Capture the cell that displays the provided text and extract its (x, y) central coordinate. 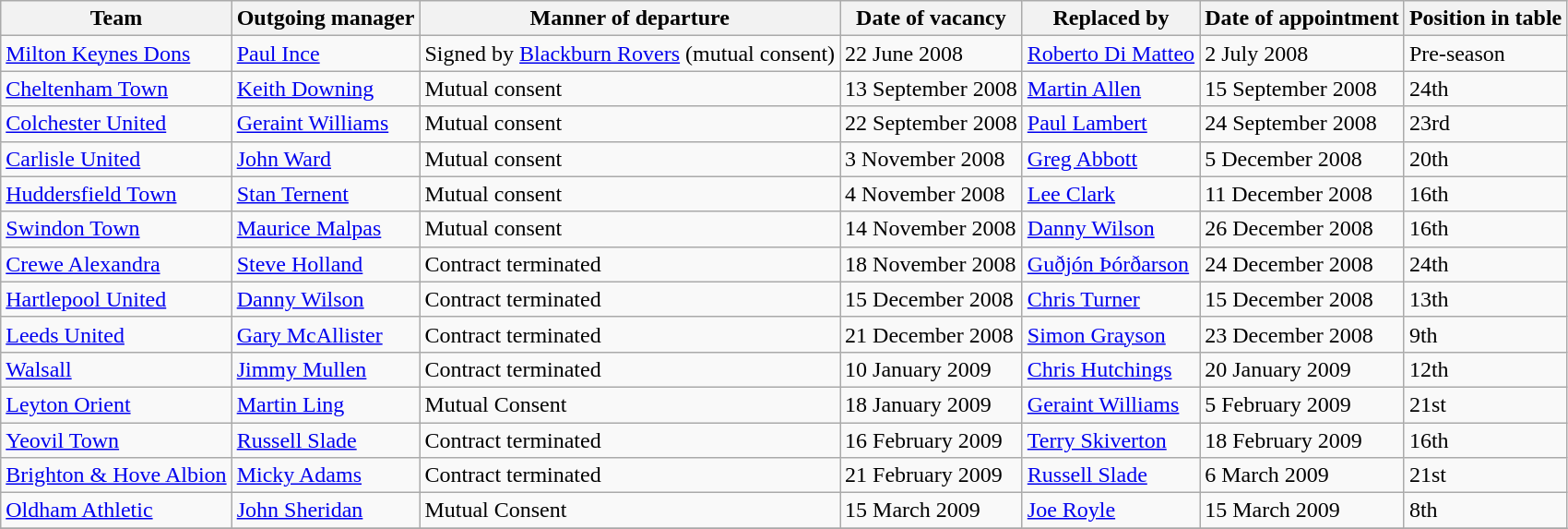
8th (1485, 511)
22 September 2008 (932, 124)
Manner of departure (630, 18)
16 February 2009 (932, 440)
Position in table (1485, 18)
Keith Downing (326, 89)
18 November 2008 (932, 264)
4 November 2008 (932, 194)
Yeovil Town (116, 440)
13 September 2008 (932, 89)
Crewe Alexandra (116, 264)
Date of vacancy (932, 18)
Chris Hutchings (1111, 369)
13th (1485, 299)
21 December 2008 (932, 334)
12th (1485, 369)
Simon Grayson (1111, 334)
Signed by Blackburn Rovers (mutual consent) (630, 54)
18 January 2009 (932, 404)
Gary McAllister (326, 334)
Leeds United (116, 334)
9th (1485, 334)
3 November 2008 (932, 159)
2 July 2008 (1302, 54)
Roberto Di Matteo (1111, 54)
Huddersfield Town (116, 194)
Greg Abbott (1111, 159)
23 December 2008 (1302, 334)
Chris Turner (1111, 299)
Leyton Orient (116, 404)
Stan Ternent (326, 194)
Martin Allen (1111, 89)
20th (1485, 159)
23rd (1485, 124)
6 March 2009 (1302, 475)
Paul Lambert (1111, 124)
10 January 2009 (932, 369)
Carlisle United (116, 159)
Swindon Town (116, 229)
Lee Clark (1111, 194)
26 December 2008 (1302, 229)
Micky Adams (326, 475)
Oldham Athletic (116, 511)
Cheltenham Town (116, 89)
Paul Ince (326, 54)
Date of appointment (1302, 18)
22 June 2008 (932, 54)
5 December 2008 (1302, 159)
15 September 2008 (1302, 89)
Brighton & Hove Albion (116, 475)
Walsall (116, 369)
Milton Keynes Dons (116, 54)
John Sheridan (326, 511)
20 January 2009 (1302, 369)
Jimmy Mullen (326, 369)
Joe Royle (1111, 511)
Maurice Malpas (326, 229)
Outgoing manager (326, 18)
Terry Skiverton (1111, 440)
Hartlepool United (116, 299)
14 November 2008 (932, 229)
Team (116, 18)
Pre-season (1485, 54)
5 February 2009 (1302, 404)
24 December 2008 (1302, 264)
Martin Ling (326, 404)
Guðjón Þórðarson (1111, 264)
Colchester United (116, 124)
24 September 2008 (1302, 124)
Replaced by (1111, 18)
John Ward (326, 159)
Steve Holland (326, 264)
18 February 2009 (1302, 440)
11 December 2008 (1302, 194)
21 February 2009 (932, 475)
